Capture the cell that displays the provided text and extract its (x, y) central coordinate. 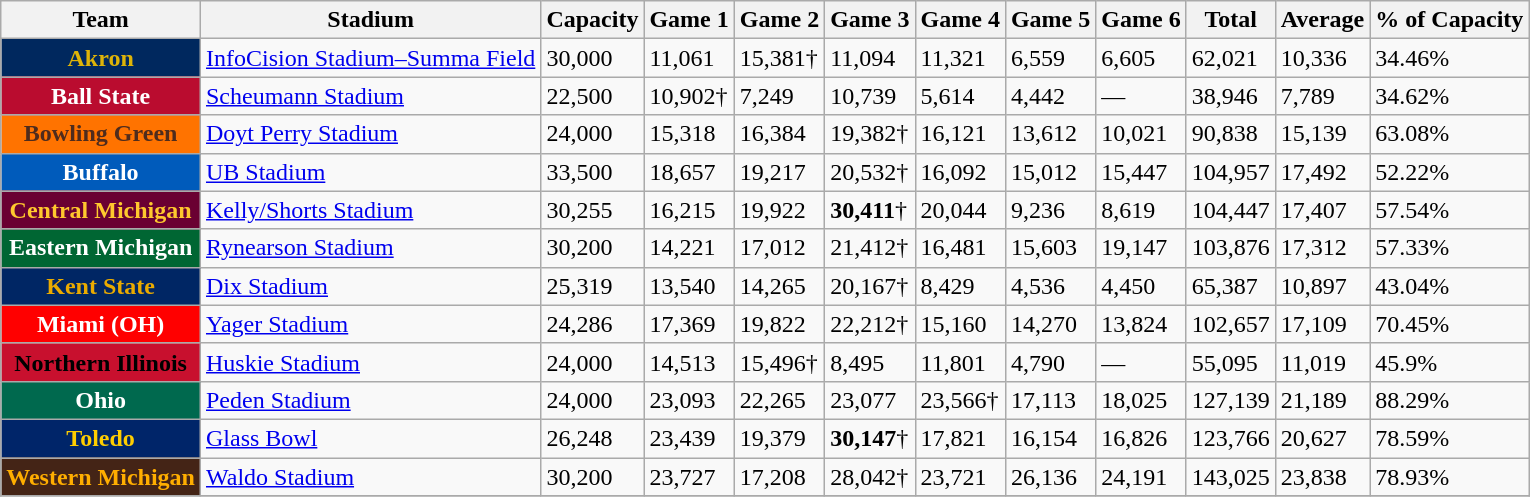
23,727 (689, 477)
15,012 (1050, 172)
10,336 (1322, 58)
62,021 (1230, 58)
17,109 (1322, 324)
Miami (OH) (101, 324)
78.93% (1450, 477)
Ball State (101, 96)
104,447 (1230, 210)
23,439 (689, 438)
6,559 (1050, 58)
Peden Stadium (370, 400)
104,957 (1230, 172)
Northern Illinois (101, 362)
8,429 (960, 286)
Glass Bowl (370, 438)
8,619 (1141, 210)
30,000 (592, 58)
22,500 (592, 96)
Western Michigan (101, 477)
11,061 (689, 58)
19,922 (779, 210)
Bowling Green (101, 134)
15,139 (1322, 134)
Team (101, 20)
15,496† (779, 362)
57.33% (1450, 248)
16,826 (1141, 438)
14,270 (1050, 324)
13,612 (1050, 134)
24,286 (592, 324)
Toledo (101, 438)
10,739 (870, 96)
UB Stadium (370, 172)
23,838 (1322, 477)
28,042† (870, 477)
43.04% (1450, 286)
14,221 (689, 248)
18,025 (1141, 400)
23,093 (689, 400)
30,147† (870, 438)
123,766 (1230, 438)
Game 4 (960, 20)
57.54% (1450, 210)
13,824 (1141, 324)
% of Capacity (1450, 20)
19,822 (779, 324)
70.45% (1450, 324)
Akron (101, 58)
17,012 (779, 248)
Scheumann Stadium (370, 96)
16,481 (960, 248)
Doyt Perry Stadium (370, 134)
23,566† (960, 400)
7,249 (779, 96)
15,318 (689, 134)
19,379 (779, 438)
34.62% (1450, 96)
88.29% (1450, 400)
127,139 (1230, 400)
15,160 (960, 324)
5,614 (960, 96)
25,319 (592, 286)
InfoCision Stadium–Summa Field (370, 58)
17,492 (1322, 172)
Game 5 (1050, 20)
Game 6 (1141, 20)
21,412† (870, 248)
19,147 (1141, 248)
16,384 (779, 134)
11,801 (960, 362)
18,657 (689, 172)
90,838 (1230, 134)
4,442 (1050, 96)
13,540 (689, 286)
4,450 (1141, 286)
24,191 (1141, 477)
55,095 (1230, 362)
17,407 (1322, 210)
17,312 (1322, 248)
11,321 (960, 58)
16,121 (960, 134)
16,092 (960, 172)
15,381† (779, 58)
78.59% (1450, 438)
Eastern Michigan (101, 248)
10,897 (1322, 286)
Game 3 (870, 20)
17,821 (960, 438)
20,044 (960, 210)
52.22% (1450, 172)
7,789 (1322, 96)
Average (1322, 20)
17,208 (779, 477)
16,154 (1050, 438)
102,657 (1230, 324)
15,603 (1050, 248)
30,255 (592, 210)
22,212† (870, 324)
23,721 (960, 477)
22,265 (779, 400)
6,605 (1141, 58)
16,215 (689, 210)
Central Michigan (101, 210)
Kent State (101, 286)
19,217 (779, 172)
45.9% (1450, 362)
Ohio (101, 400)
Game 2 (779, 20)
38,946 (1230, 96)
17,369 (689, 324)
10,021 (1141, 134)
8,495 (870, 362)
9,236 (1050, 210)
33,500 (592, 172)
20,532† (870, 172)
Rynearson Stadium (370, 248)
143,025 (1230, 477)
10,902† (689, 96)
Capacity (592, 20)
Huskie Stadium (370, 362)
17,113 (1050, 400)
20,627 (1322, 438)
Dix Stadium (370, 286)
21,189 (1322, 400)
Kelly/Shorts Stadium (370, 210)
15,447 (1141, 172)
26,248 (592, 438)
11,019 (1322, 362)
4,790 (1050, 362)
Yager Stadium (370, 324)
19,382† (870, 134)
Total (1230, 20)
4,536 (1050, 286)
Waldo Stadium (370, 477)
Buffalo (101, 172)
14,265 (779, 286)
Stadium (370, 20)
20,167† (870, 286)
11,094 (870, 58)
63.08% (1450, 134)
34.46% (1450, 58)
26,136 (1050, 477)
Game 1 (689, 20)
103,876 (1230, 248)
23,077 (870, 400)
30,411† (870, 210)
65,387 (1230, 286)
14,513 (689, 362)
